For the text-containing cell, return its midpoint in (X, Y) coordinate format. 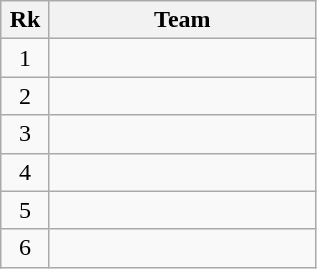
3 (26, 134)
1 (26, 58)
6 (26, 248)
5 (26, 210)
2 (26, 96)
Rk (26, 20)
4 (26, 172)
Team (182, 20)
